Scan for the cell matching the given text and deliver its [x, y] coordinate at center. 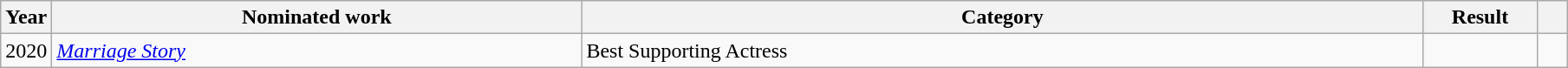
Nominated work [317, 17]
Marriage Story [317, 51]
Category [1002, 17]
2020 [26, 51]
Best Supporting Actress [1002, 51]
Result [1480, 17]
Year [26, 17]
